Find where the given text appears and provide that cell's center as [X, Y] coordinate. 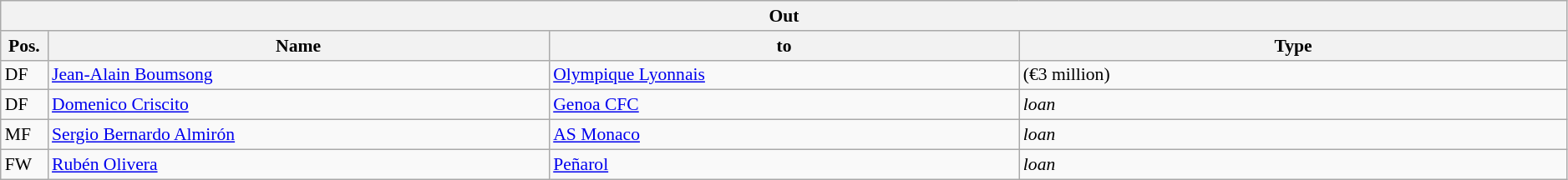
(€3 million) [1293, 75]
Out [784, 16]
Peñarol [784, 164]
MF [24, 135]
to [784, 46]
Jean-Alain Boumsong [298, 75]
AS Monaco [784, 135]
Pos. [24, 46]
Olympique Lyonnais [784, 75]
Genoa CFC [784, 105]
Rubén Olivera [298, 164]
Sergio Bernardo Almirón [298, 135]
Domenico Criscito [298, 105]
FW [24, 164]
Type [1293, 46]
Name [298, 46]
